Extract the (x, y) coordinate from the center of the cell holding the provided text.  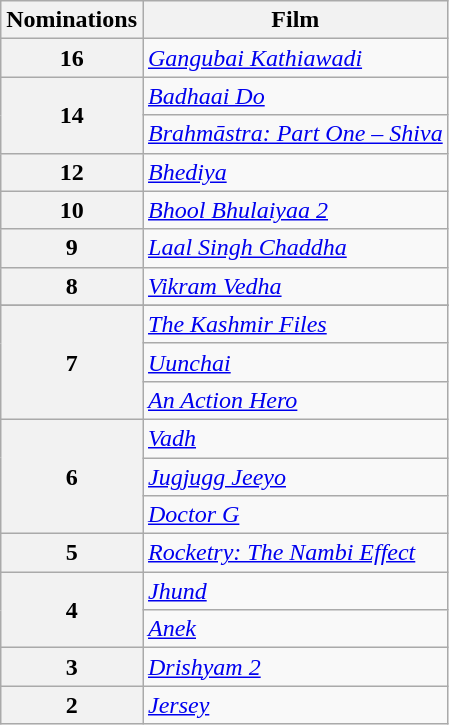
Vadh (295, 438)
4 (72, 610)
Doctor G (295, 515)
Nominations (72, 20)
Bhool Bhulaiyaa 2 (295, 210)
8 (72, 286)
The Kashmir Files (295, 324)
Rocketry: The Nambi Effect (295, 553)
Uunchai (295, 362)
6 (72, 476)
Film (295, 20)
Laal Singh Chaddha (295, 248)
9 (72, 248)
10 (72, 210)
An Action Hero (295, 400)
Gangubai Kathiawadi (295, 58)
12 (72, 172)
Jersey (295, 705)
7 (72, 362)
16 (72, 58)
3 (72, 667)
Vikram Vedha (295, 286)
Drishyam 2 (295, 667)
Jugjugg Jeeyo (295, 477)
Anek (295, 629)
Jhund (295, 591)
14 (72, 115)
Bhediya (295, 172)
2 (72, 705)
Brahmāstra: Part One – Shiva (295, 134)
Badhaai Do (295, 96)
5 (72, 553)
